For the text-containing cell, return its midpoint in (x, y) coordinate format. 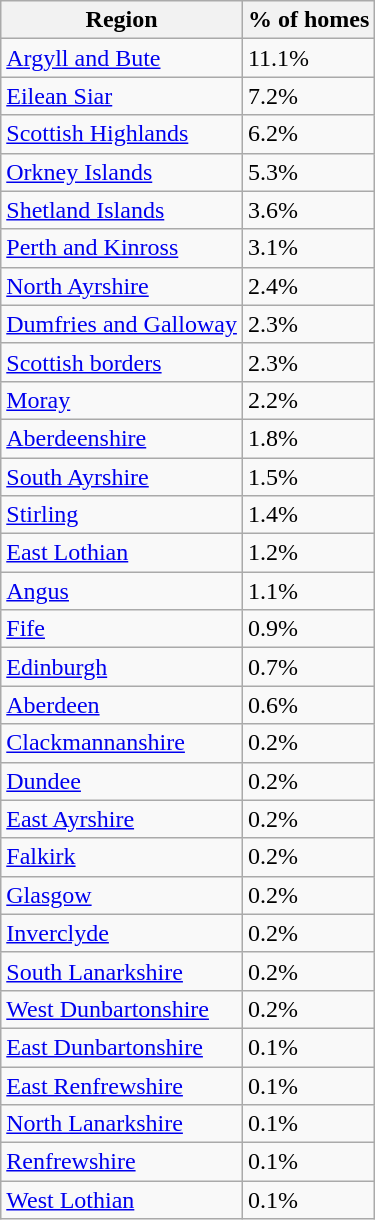
East Lothian (122, 553)
West Lothian (122, 1200)
2.4% (308, 286)
1.1% (308, 591)
1.2% (308, 553)
Dumfries and Galloway (122, 324)
0.6% (308, 705)
Scottish borders (122, 362)
Argyll and Bute (122, 58)
South Ayrshire (122, 477)
Stirling (122, 515)
Scottish Highlands (122, 134)
5.3% (308, 172)
Shetland Islands (122, 210)
Aberdeen (122, 705)
3.6% (308, 210)
Region (122, 20)
1.5% (308, 477)
7.2% (308, 96)
Angus (122, 591)
Aberdeenshire (122, 438)
East Ayrshire (122, 819)
6.2% (308, 134)
Orkney Islands (122, 172)
Dundee (122, 781)
Inverclyde (122, 933)
Clackmannanshire (122, 743)
11.1% (308, 58)
1.8% (308, 438)
0.7% (308, 667)
3.1% (308, 248)
Perth and Kinross (122, 248)
East Dunbartonshire (122, 1047)
0.9% (308, 629)
Eilean Siar (122, 96)
North Ayrshire (122, 286)
% of homes (308, 20)
Glasgow (122, 895)
Falkirk (122, 857)
Edinburgh (122, 667)
South Lanarkshire (122, 971)
2.2% (308, 400)
North Lanarkshire (122, 1124)
East Renfrewshire (122, 1085)
Fife (122, 629)
Renfrewshire (122, 1162)
West Dunbartonshire (122, 1009)
1.4% (308, 515)
Moray (122, 400)
